Locate the cell with the specified text and output its (x, y) center coordinate. 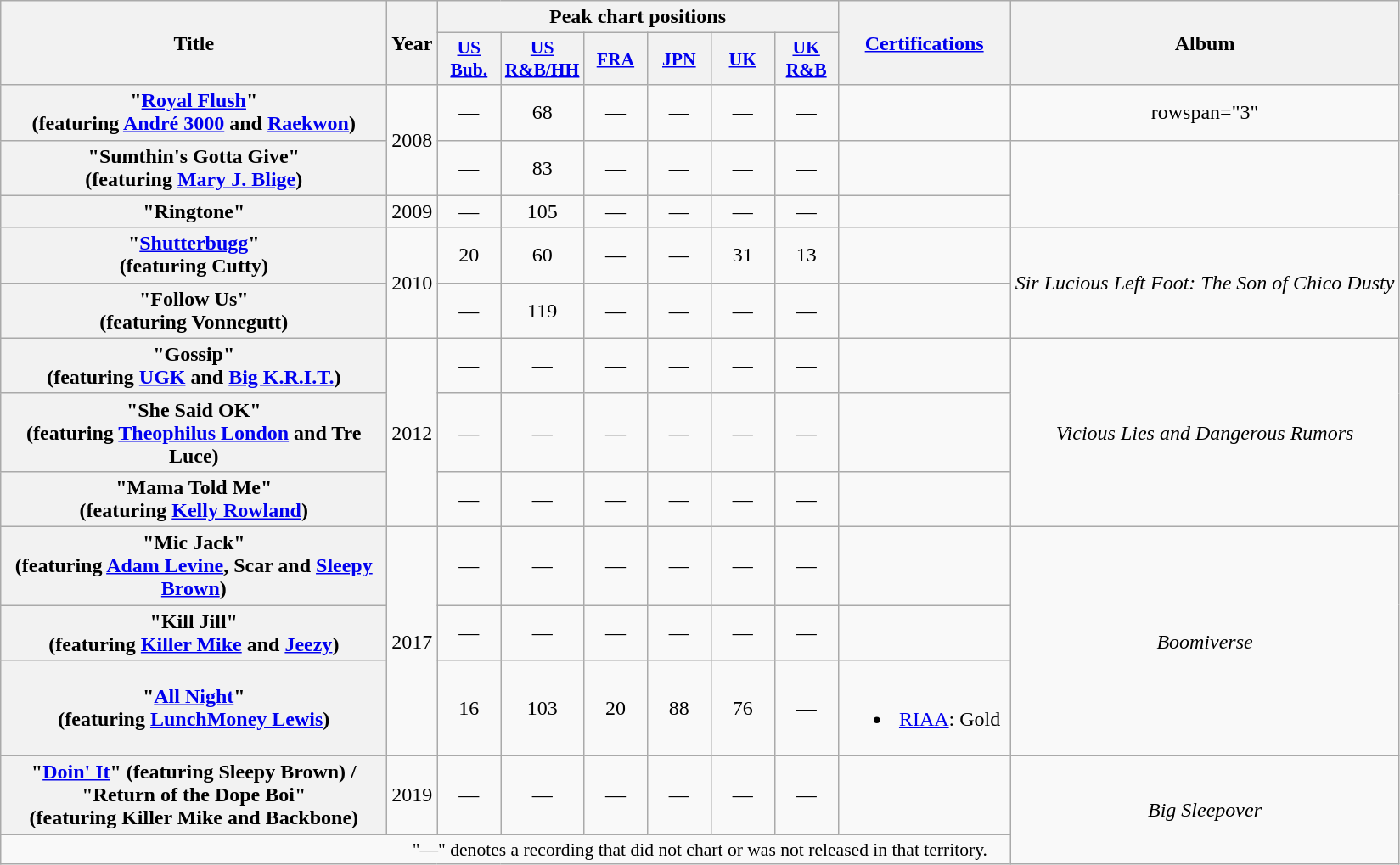
Vicious Lies and Dangerous Rumors (1205, 432)
"Ringtone" (194, 211)
2019 (413, 795)
105 (543, 211)
2017 (413, 641)
USBub. (469, 59)
119 (543, 311)
"All Night"(featuring LunchMoney Lewis) (194, 708)
USR&B/HH (543, 59)
"Royal Flush"(featuring André 3000 and Raekwon) (194, 112)
"She Said OK"(featuring Theophilus London and Tre Luce) (194, 432)
Peak chart positions (638, 17)
Album (1205, 42)
76 (742, 708)
16 (469, 708)
UK (742, 59)
2009 (413, 211)
Sir Lucious Left Foot: The Son of Chico Dusty (1205, 283)
83 (543, 168)
2008 (413, 140)
103 (543, 708)
FRA (615, 59)
RIAA: Gold (924, 708)
31 (742, 255)
"—" denotes a recording that did not chart or was not released in that territory. (700, 850)
Certifications (924, 42)
13 (807, 255)
"Gossip"(featuring UGK and Big K.R.I.T.) (194, 365)
"Mic Jack"(featuring Adam Levine, Scar and Sleepy Brown) (194, 565)
2010 (413, 283)
"Mama Told Me"(featuring Kelly Rowland) (194, 499)
Boomiverse (1205, 641)
Year (413, 42)
2012 (413, 432)
"Follow Us"(featuring Vonnegutt) (194, 311)
Title (194, 42)
rowspan="3" (1205, 112)
68 (543, 112)
"Sumthin's Gotta Give"(featuring Mary J. Blige) (194, 168)
"Shutterbugg"(featuring Cutty) (194, 255)
JPN (679, 59)
88 (679, 708)
UKR&B (807, 59)
"Kill Jill"(featuring Killer Mike and Jeezy) (194, 632)
"Doin' It" (featuring Sleepy Brown) / "Return of the Dope Boi" (featuring Killer Mike and Backbone) (194, 795)
60 (543, 255)
Big Sleepover (1205, 811)
